Find where the given text appears and provide that cell's center as [X, Y] coordinate. 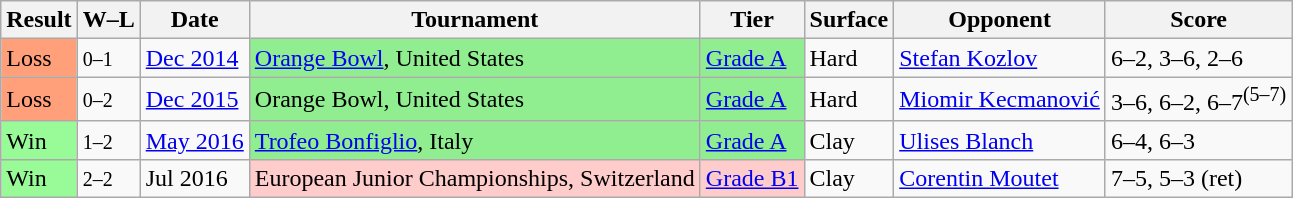
European Junior Championships, Switzerland [474, 178]
Trofeo Bonfiglio, Italy [474, 140]
6–2, 3–6, 2–6 [1198, 58]
W–L [108, 20]
Ulises Blanch [1000, 140]
Date [194, 20]
3–6, 6–2, 6–7(5–7) [1198, 100]
Result [39, 20]
1–2 [108, 140]
Jul 2016 [194, 178]
Grade B1 [752, 178]
Surface [849, 20]
Corentin Moutet [1000, 178]
6–4, 6–3 [1198, 140]
Miomir Kecmanović [1000, 100]
May 2016 [194, 140]
2–2 [108, 178]
Dec 2015 [194, 100]
Score [1198, 20]
Dec 2014 [194, 58]
0–2 [108, 100]
Opponent [1000, 20]
Tournament [474, 20]
7–5, 5–3 (ret) [1198, 178]
Stefan Kozlov [1000, 58]
Tier [752, 20]
0–1 [108, 58]
